Output the [X, Y] coordinate of the center of the cell containing the given text.  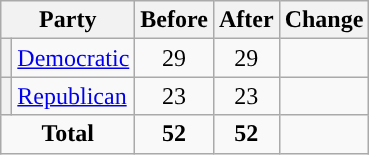
Total [68, 134]
Party [68, 20]
Republican [74, 96]
Before [174, 20]
After [246, 20]
Change [324, 20]
Democratic [74, 58]
